Provide the (X, Y) coordinate of the cell's center where the given text is located.  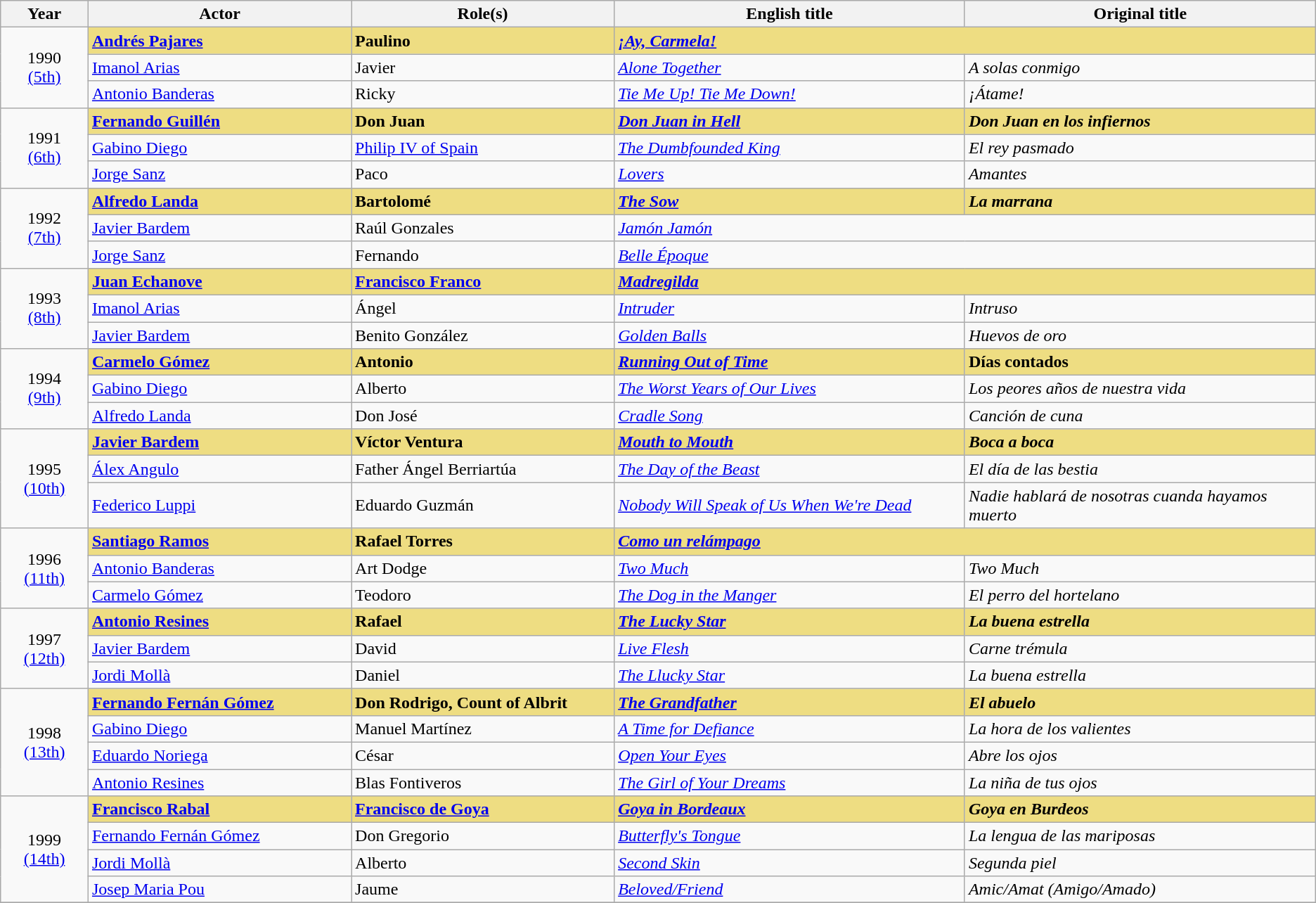
Raúl Gonzales (483, 228)
Como un relámpago (965, 542)
Juan Echanove (219, 281)
Fernando (483, 255)
English title (790, 14)
Canción de cuna (1140, 416)
Carne trémula (1140, 648)
Amantes (1140, 174)
1995(10th) (45, 478)
Don Juan in Hell (790, 121)
Eduardo Noriega (219, 755)
Antonio (483, 362)
Huevos de oro (1140, 335)
Segunda piel (1140, 863)
Second Skin (790, 863)
Andrés Pajares (219, 41)
The Dumbfounded King (790, 148)
The Lucky Star (790, 622)
Manuel Martínez (483, 729)
Abre los ojos (1140, 755)
1998(13th) (45, 742)
Teodoro (483, 595)
Goya en Burdeos (1140, 809)
Federico Luppi (219, 505)
Daniel (483, 675)
1996(11th) (45, 568)
The Sow (790, 201)
Rafael (483, 622)
Paco (483, 174)
Original title (1140, 14)
The Dog in the Manger (790, 595)
Francisco Franco (483, 281)
La hora de los valientes (1140, 729)
El abuelo (1140, 702)
Amic/Amat (Amigo/Amado) (1140, 890)
Madregilda (965, 281)
El día de las bestia (1140, 469)
1994(9th) (45, 389)
Jaume (483, 890)
1992(7th) (45, 228)
Don Gregorio (483, 836)
Ricky (483, 94)
Cradle Song (790, 416)
Don Rodrigo, Count of Albrit (483, 702)
Open Your Eyes (790, 755)
Lovers (790, 174)
Intruder (790, 308)
Alone Together (790, 68)
Belle Époque (965, 255)
Javier (483, 68)
The Girl of Your Dreams (790, 783)
Bartolomé (483, 201)
Francisco de Goya (483, 809)
Goya in Bordeaux (790, 809)
Eduardo Guzmán (483, 505)
Beloved/Friend (790, 890)
The Llucky Star (790, 675)
Los peores años de nuestra vida (1140, 389)
1997(12th) (45, 648)
Butterfly's Tongue (790, 836)
Mouth to Mouth (790, 442)
1990(5th) (45, 68)
Víctor Ventura (483, 442)
Year (45, 14)
Ángel (483, 308)
The Grandfather (790, 702)
Actor (219, 14)
¡Ay, Carmela! (965, 41)
Blas Fontiveros (483, 783)
The Worst Years of Our Lives (790, 389)
David (483, 648)
Golden Balls (790, 335)
Art Dodge (483, 568)
Role(s) (483, 14)
Don José (483, 416)
Don Juan en los infiernos (1140, 121)
¡Átame! (1140, 94)
La niña de tus ojos (1140, 783)
Philip IV of Spain (483, 148)
Running Out of Time (790, 362)
La lengua de las mariposas (1140, 836)
Live Flesh (790, 648)
Don Juan (483, 121)
Santiago Ramos (219, 542)
Nadie hablará de nosotras cuanda hayamos muerto (1140, 505)
Álex Angulo (219, 469)
Benito González (483, 335)
El rey pasmado (1140, 148)
A Time for Defiance (790, 729)
Rafael Torres (483, 542)
La marrana (1140, 201)
The Day of the Beast (790, 469)
1993(8th) (45, 308)
Días contados (1140, 362)
Intruso (1140, 308)
Tie Me Up! Tie Me Down! (790, 94)
Nobody Will Speak of Us When We're Dead (790, 505)
Francisco Rabal (219, 809)
Paulino (483, 41)
A solas conmigo (1140, 68)
El perro del hortelano (1140, 595)
Josep Maria Pou (219, 890)
César (483, 755)
1999(14th) (45, 850)
Jamón Jamón (965, 228)
Father Ángel Berriartúa (483, 469)
Boca a boca (1140, 442)
1991(6th) (45, 148)
Fernando Guillén (219, 121)
